Extract the [x, y] coordinate from the center of the cell holding the provided text.  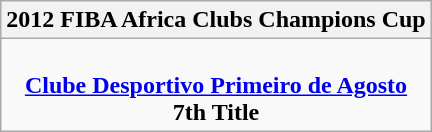
2012 FIBA Africa Clubs Champions Cup [216, 20]
Clube Desportivo Primeiro de Agosto7th Title [216, 85]
